Capture the cell that displays the provided text and extract its [X, Y] central coordinate. 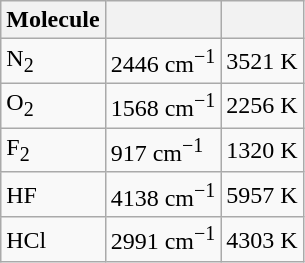
Molecule [53, 20]
1568 cm−1 [163, 106]
4138 cm−1 [163, 194]
F2 [53, 150]
2256 K [262, 106]
4303 K [262, 240]
2991 cm−1 [163, 240]
O2 [53, 106]
1320 K [262, 150]
HF [53, 194]
2446 cm−1 [163, 62]
N2 [53, 62]
917 cm−1 [163, 150]
HCl [53, 240]
3521 K [262, 62]
5957 K [262, 194]
